For the text-containing cell, return its midpoint in (x, y) coordinate format. 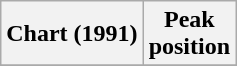
Chart (1991) (72, 34)
Peakposition (189, 34)
